Capture the cell that displays the provided text and extract its [X, Y] central coordinate. 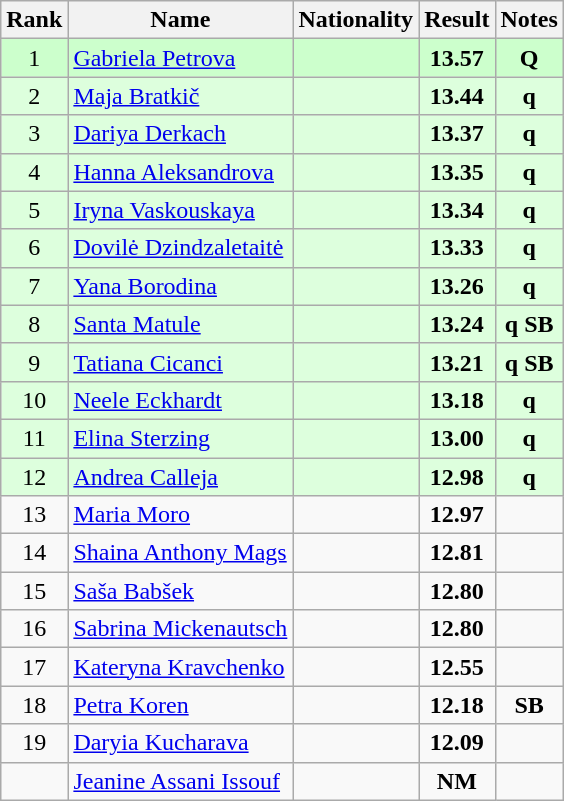
Dariya Derkach [180, 134]
12.98 [457, 477]
12.55 [457, 667]
Shaina Anthony Mags [180, 553]
1 [34, 58]
13.21 [457, 362]
9 [34, 362]
Jeanine Assani Issouf [180, 781]
Result [457, 20]
12.09 [457, 743]
Nationality [356, 20]
10 [34, 400]
Santa Matule [180, 324]
13.57 [457, 58]
Yana Borodina [180, 286]
Notes [529, 20]
13.35 [457, 172]
Iryna Vaskouskaya [180, 210]
19 [34, 743]
13.44 [457, 96]
Maria Moro [180, 515]
Hanna Aleksandrova [180, 172]
8 [34, 324]
Dovilė Dzindzaletaitė [180, 248]
Petra Koren [180, 705]
12.81 [457, 553]
13.24 [457, 324]
11 [34, 438]
14 [34, 553]
Elina Sterzing [180, 438]
12 [34, 477]
17 [34, 667]
Maja Bratkič [180, 96]
13.00 [457, 438]
Q [529, 58]
18 [34, 705]
5 [34, 210]
Name [180, 20]
2 [34, 96]
Gabriela Petrova [180, 58]
Saša Babšek [180, 591]
Kateryna Kravchenko [180, 667]
NM [457, 781]
13.37 [457, 134]
12.18 [457, 705]
15 [34, 591]
6 [34, 248]
12.97 [457, 515]
13 [34, 515]
SB [529, 705]
Tatiana Cicanci [180, 362]
13.34 [457, 210]
Rank [34, 20]
Neele Eckhardt [180, 400]
13.18 [457, 400]
13.33 [457, 248]
Daryia Kucharava [180, 743]
13.26 [457, 286]
Andrea Calleja [180, 477]
Sabrina Mickenautsch [180, 629]
7 [34, 286]
3 [34, 134]
4 [34, 172]
16 [34, 629]
